Scan for the cell matching the given text and deliver its (X, Y) coordinate at center. 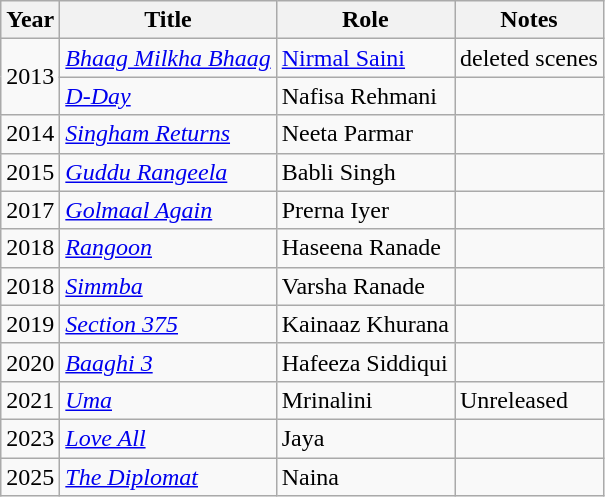
Title (168, 20)
Prerna Iyer (365, 210)
Love All (168, 438)
Section 375 (168, 324)
2013 (30, 77)
Haseena Ranade (365, 248)
Golmaal Again (168, 210)
Bhaag Milkha Bhaag (168, 58)
Babli Singh (365, 172)
The Diplomat (168, 477)
D-Day (168, 96)
deleted scenes (528, 58)
Baaghi 3 (168, 362)
Varsha Ranade (365, 286)
Simmba (168, 286)
2025 (30, 477)
Guddu Rangeela (168, 172)
Unreleased (528, 400)
Hafeeza Siddiqui (365, 362)
Naina (365, 477)
2015 (30, 172)
2023 (30, 438)
Mrinalini (365, 400)
2014 (30, 134)
Singham Returns (168, 134)
Neeta Parmar (365, 134)
Rangoon (168, 248)
Year (30, 20)
2017 (30, 210)
Nirmal Saini (365, 58)
Notes (528, 20)
Kainaaz Khurana (365, 324)
Jaya (365, 438)
2021 (30, 400)
2020 (30, 362)
Nafisa Rehmani (365, 96)
2019 (30, 324)
Uma (168, 400)
Role (365, 20)
